From the cell containing the given text, extract its center point as [x, y] coordinate. 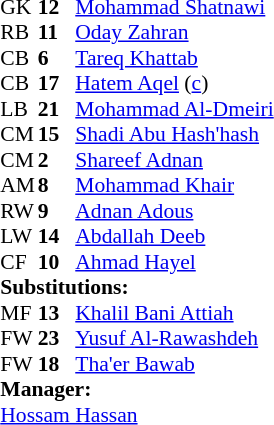
21 [57, 109]
Yusuf Al-Rawashdeh [174, 339]
Tareq Khattab [174, 58]
23 [57, 339]
Abdallah Deeb [174, 237]
AM [19, 185]
9 [57, 211]
Mohammad Khair [174, 185]
14 [57, 237]
Manager: [136, 389]
Shadi Abu Hash'hash [174, 135]
MF [19, 313]
Ahmad Hayel [174, 262]
LW [19, 237]
18 [57, 364]
Oday Zahran [174, 33]
2 [57, 160]
RW [19, 211]
Mohammad Al-Dmeiri [174, 109]
10 [57, 262]
6 [57, 58]
17 [57, 83]
Adnan Adous [174, 211]
Hatem Aqel (c) [174, 83]
11 [57, 33]
Substitutions: [136, 287]
LB [19, 109]
15 [57, 135]
Tha'er Bawab [174, 364]
Khalil Bani Attiah [174, 313]
RB [19, 33]
13 [57, 313]
8 [57, 185]
CF [19, 262]
Shareef Adnan [174, 160]
